Search for the cell housing the specified text and yield its (x, y) center coordinate. 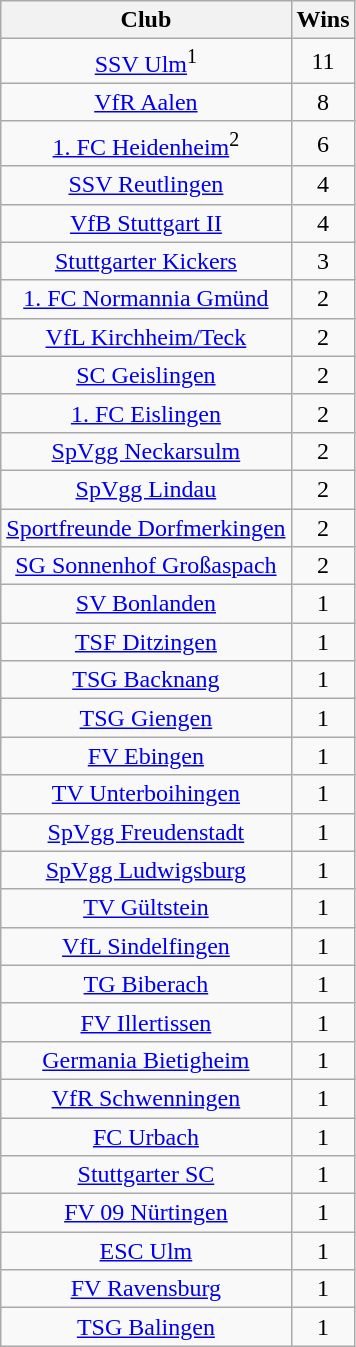
6 (323, 144)
11 (323, 62)
TV Unterboihingen (146, 794)
Germania Bietigheim (146, 1060)
VfL Kirchheim/Teck (146, 337)
VfR Aalen (146, 102)
SC Geislingen (146, 375)
1. FC Eislingen (146, 413)
TG Biberach (146, 984)
TSG Giengen (146, 718)
FC Urbach (146, 1137)
FV 09 Nürtingen (146, 1213)
TV Gültstein (146, 908)
SSV Ulm1 (146, 62)
SpVgg Lindau (146, 489)
SV Bonlanden (146, 604)
FV Ravensburg (146, 1289)
Stuttgarter SC (146, 1175)
8 (323, 102)
VfL Sindelfingen (146, 946)
Club (146, 20)
1. FC Heidenheim2 (146, 144)
Wins (323, 20)
TSG Balingen (146, 1327)
3 (323, 261)
Sportfreunde Dorfmerkingen (146, 528)
FV Illertissen (146, 1022)
ESC Ulm (146, 1251)
SG Sonnenhof Großaspach (146, 566)
1. FC Normannia Gmünd (146, 299)
TSG Backnang (146, 680)
TSF Ditzingen (146, 642)
VfB Stuttgart II (146, 223)
VfR Schwenningen (146, 1098)
SpVgg Freudenstadt (146, 832)
SpVgg Neckarsulm (146, 451)
SpVgg Ludwigsburg (146, 870)
FV Ebingen (146, 756)
SSV Reutlingen (146, 185)
Stuttgarter Kickers (146, 261)
